Provide the [X, Y] coordinate of the cell's center where the given text is located.  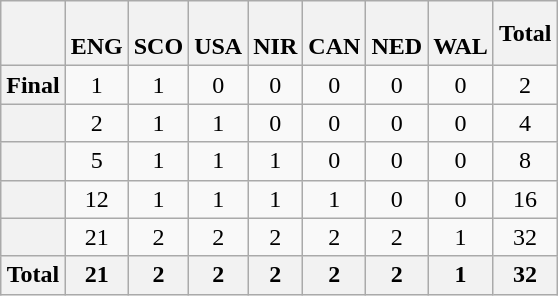
NED [397, 34]
12 [96, 199]
SCO [158, 34]
USA [218, 34]
8 [525, 161]
NIR [276, 34]
5 [96, 161]
4 [525, 123]
16 [525, 199]
CAN [334, 34]
ENG [96, 34]
WAL [461, 34]
Final [33, 85]
